Detect which cell encompasses the target text, then output its [x, y] center coordinate. 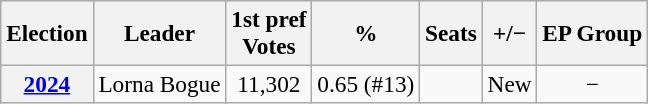
Election [47, 32]
Lorna Bogue [160, 84]
− [592, 84]
1st prefVotes [269, 32]
New [510, 84]
% [366, 32]
EP Group [592, 32]
Leader [160, 32]
+/− [510, 32]
Seats [452, 32]
2024 [47, 84]
0.65 (#13) [366, 84]
11,302 [269, 84]
